Capture the cell that displays the provided text and extract its (x, y) central coordinate. 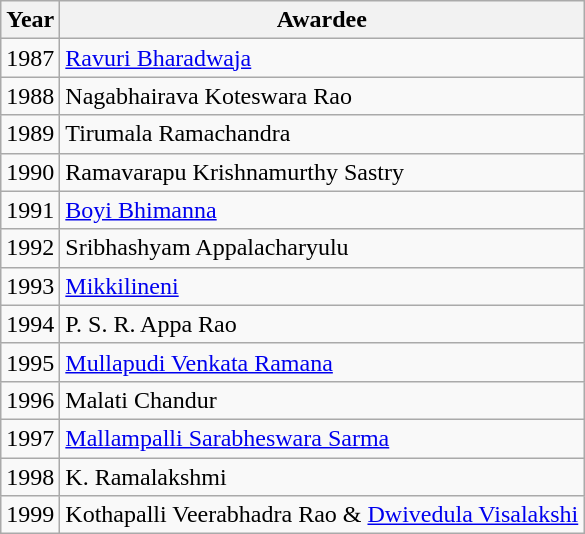
1988 (30, 96)
1992 (30, 248)
1996 (30, 400)
Mallampalli Sarabheswara Sarma (322, 438)
P. S. R. Appa Rao (322, 324)
Nagabhairava Koteswara Rao (322, 96)
K. Ramalakshmi (322, 477)
1999 (30, 515)
1990 (30, 172)
Sribhashyam Appalacharyulu (322, 248)
Ramavarapu Krishnamurthy Sastry (322, 172)
1997 (30, 438)
1991 (30, 210)
Boyi Bhimanna (322, 210)
Kothapalli Veerabhadra Rao & Dwivedula Visalakshi (322, 515)
1994 (30, 324)
Tirumala Ramachandra (322, 134)
Awardee (322, 20)
1989 (30, 134)
Year (30, 20)
1993 (30, 286)
Ravuri Bharadwaja (322, 58)
Malati Chandur (322, 400)
Mullapudi Venkata Ramana (322, 362)
1998 (30, 477)
1987 (30, 58)
Mikkilineni (322, 286)
1995 (30, 362)
